From the cell containing the given text, extract its center point as [x, y] coordinate. 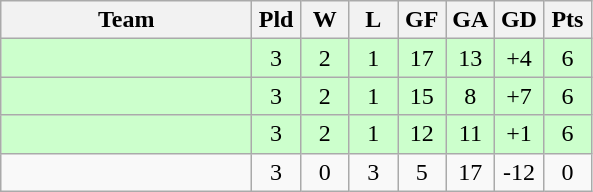
GD [520, 20]
L [374, 20]
-12 [520, 172]
+1 [520, 134]
Pts [568, 20]
GF [422, 20]
GA [470, 20]
13 [470, 58]
+7 [520, 96]
8 [470, 96]
15 [422, 96]
11 [470, 134]
+4 [520, 58]
W [324, 20]
5 [422, 172]
Pld [276, 20]
Team [126, 20]
12 [422, 134]
